Capture the cell that displays the provided text and extract its (x, y) central coordinate. 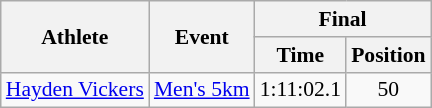
50 (388, 90)
Athlete (75, 36)
Men's 5km (202, 90)
Event (202, 36)
Final (343, 19)
Hayden Vickers (75, 90)
1:11:02.1 (300, 90)
Time (300, 55)
Position (388, 55)
